Provide the [X, Y] coordinate of the cell's center where the given text is located.  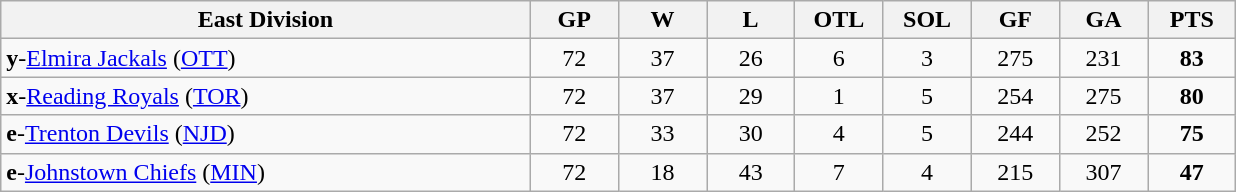
6 [839, 58]
GF [1015, 20]
33 [662, 134]
215 [1015, 172]
GP [574, 20]
83 [1192, 58]
80 [1192, 96]
1 [839, 96]
SOL [927, 20]
East Division [266, 20]
W [662, 20]
L [751, 20]
e-Johnstown Chiefs (MIN) [266, 172]
252 [1103, 134]
18 [662, 172]
43 [751, 172]
47 [1192, 172]
e-Trenton Devils (NJD) [266, 134]
PTS [1192, 20]
307 [1103, 172]
254 [1015, 96]
231 [1103, 58]
29 [751, 96]
y-Elmira Jackals (OTT) [266, 58]
30 [751, 134]
3 [927, 58]
GA [1103, 20]
OTL [839, 20]
7 [839, 172]
x-Reading Royals (TOR) [266, 96]
26 [751, 58]
75 [1192, 134]
244 [1015, 134]
